Return the [x, y] coordinate for the center point of the cell that contains the specified text.  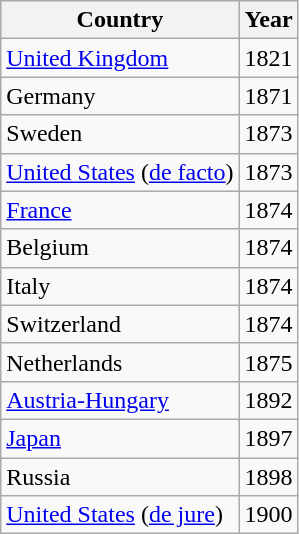
Germany [120, 96]
Russia [120, 477]
1892 [268, 400]
France [120, 210]
Japan [120, 438]
Sweden [120, 134]
United States (de jure) [120, 515]
United States (de facto) [120, 172]
Country [120, 20]
1871 [268, 96]
1821 [268, 58]
1898 [268, 477]
1900 [268, 515]
Italy [120, 286]
Switzerland [120, 324]
Netherlands [120, 362]
1897 [268, 438]
United Kingdom [120, 58]
1875 [268, 362]
Belgium [120, 248]
Austria-Hungary [120, 400]
Year [268, 20]
